Capture the cell that displays the provided text and extract its [X, Y] central coordinate. 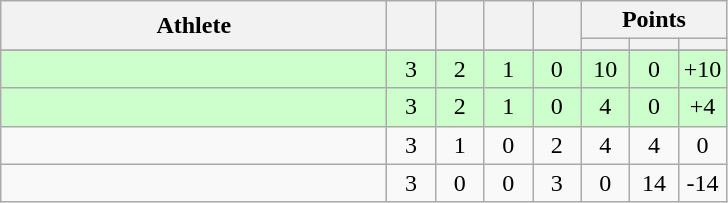
+10 [702, 69]
-14 [702, 183]
14 [654, 183]
+4 [702, 107]
10 [606, 69]
Athlete [194, 26]
Points [654, 20]
